Provide the (X, Y) coordinate of the cell's center where the given text is located.  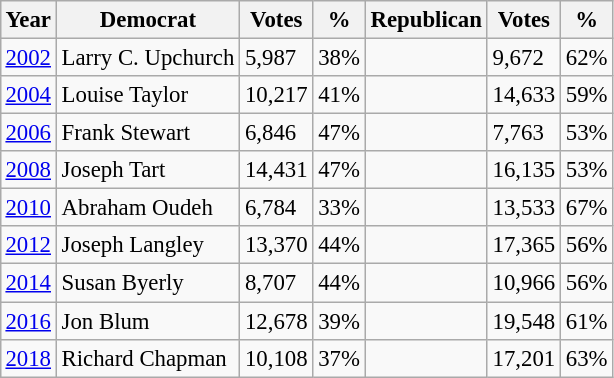
2006 (28, 133)
59% (586, 95)
14,431 (276, 170)
2004 (28, 95)
2012 (28, 245)
13,370 (276, 245)
Joseph Langley (148, 245)
7,763 (524, 133)
13,533 (524, 208)
Richard Chapman (148, 358)
Jon Blum (148, 321)
8,707 (276, 283)
9,672 (524, 57)
2016 (28, 321)
10,966 (524, 283)
Abraham Oudeh (148, 208)
33% (339, 208)
Frank Stewart (148, 133)
61% (586, 321)
38% (339, 57)
17,365 (524, 245)
67% (586, 208)
2008 (28, 170)
41% (339, 95)
2014 (28, 283)
5,987 (276, 57)
17,201 (524, 358)
12,678 (276, 321)
14,633 (524, 95)
10,217 (276, 95)
Joseph Tart (148, 170)
16,135 (524, 170)
2018 (28, 358)
6,846 (276, 133)
39% (339, 321)
63% (586, 358)
Democrat (148, 20)
Susan Byerly (148, 283)
Larry C. Upchurch (148, 57)
2002 (28, 57)
62% (586, 57)
2010 (28, 208)
10,108 (276, 358)
Republican (426, 20)
Year (28, 20)
6,784 (276, 208)
Louise Taylor (148, 95)
19,548 (524, 321)
37% (339, 358)
